Identify which cell holds the provided text, then report its (x, y) central coordinate. 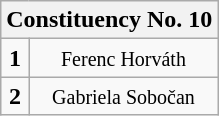
Gabriela Sobočan (124, 96)
Constituency No. 10 (110, 20)
Ferenc Horváth (124, 58)
1 (15, 58)
2 (15, 96)
